Output the (x, y) coordinate of the center of the cell containing the given text.  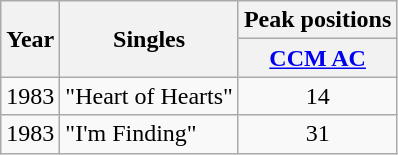
Singles (150, 39)
"Heart of Hearts" (150, 96)
Peak positions (317, 20)
Year (30, 39)
14 (317, 96)
CCM AC (317, 58)
31 (317, 134)
"I'm Finding" (150, 134)
